Determine the [x, y] coordinate at the center of the cell enclosing the given text.  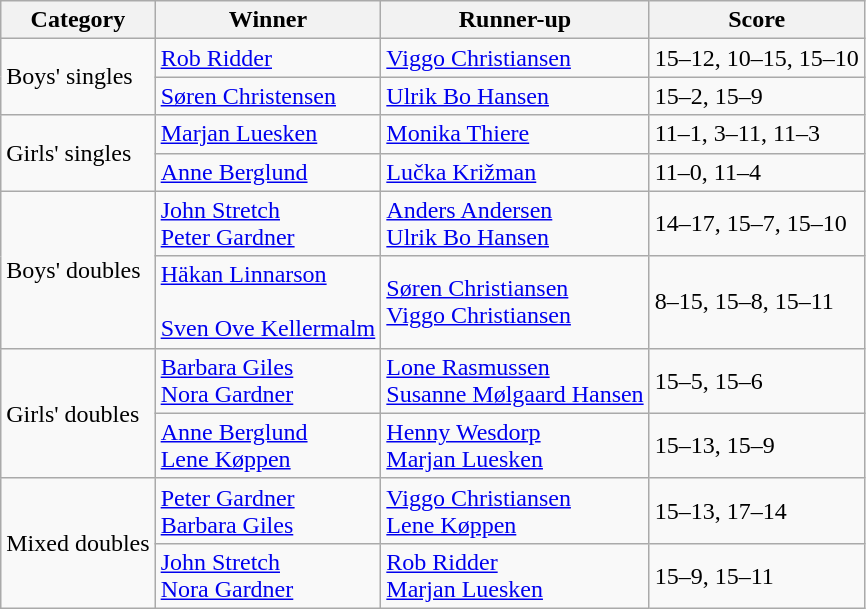
15–13, 17–14 [756, 510]
15–12, 10–15, 15–10 [756, 58]
Henny Wesdorp Marjan Luesken [515, 446]
Rob Ridder Marjan Luesken [515, 576]
Boys' doubles [78, 270]
Häkan Linnarson Sven Ove Kellermalm [268, 302]
Monika Thiere [515, 134]
Girls' doubles [78, 413]
15–2, 15–9 [756, 96]
Lone Rasmussen Susanne Mølgaard Hansen [515, 380]
15–5, 15–6 [756, 380]
Rob Ridder [268, 58]
Runner-up [515, 20]
Anne Berglund [268, 172]
John Stretch Nora Gardner [268, 576]
Score [756, 20]
14–17, 15–7, 15–10 [756, 224]
8–15, 15–8, 15–11 [756, 302]
15–13, 15–9 [756, 446]
Viggo Christiansen Lene Køppen [515, 510]
John Stretch Peter Gardner [268, 224]
15–9, 15–11 [756, 576]
Category [78, 20]
Ulrik Bo Hansen [515, 96]
Girls' singles [78, 153]
Marjan Luesken [268, 134]
Lučka Križman [515, 172]
Mixed doubles [78, 543]
Viggo Christiansen [515, 58]
Anders Andersen Ulrik Bo Hansen [515, 224]
Winner [268, 20]
Barbara Giles Nora Gardner [268, 380]
Anne Berglund Lene Køppen [268, 446]
Søren Christiansen Viggo Christiansen [515, 302]
Boys' singles [78, 77]
Søren Christensen [268, 96]
Peter Gardner Barbara Giles [268, 510]
11–0, 11–4 [756, 172]
11–1, 3–11, 11–3 [756, 134]
